Find where the given text appears and provide that cell's center as [x, y] coordinate. 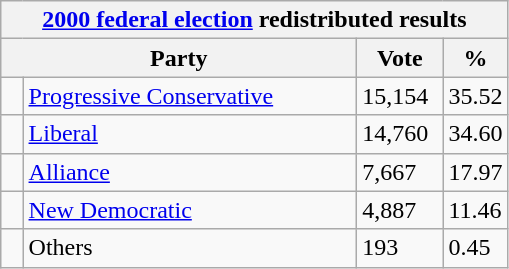
Party [179, 58]
34.60 [476, 134]
New Democratic [190, 210]
% [476, 58]
35.52 [476, 96]
Progressive Conservative [190, 96]
4,887 [400, 210]
15,154 [400, 96]
Vote [400, 58]
17.97 [476, 172]
7,667 [400, 172]
Others [190, 248]
Alliance [190, 172]
Liberal [190, 134]
2000 federal election redistributed results [254, 20]
193 [400, 248]
11.46 [476, 210]
14,760 [400, 134]
0.45 [476, 248]
